Find where the given text appears and provide that cell's center as (X, Y) coordinate. 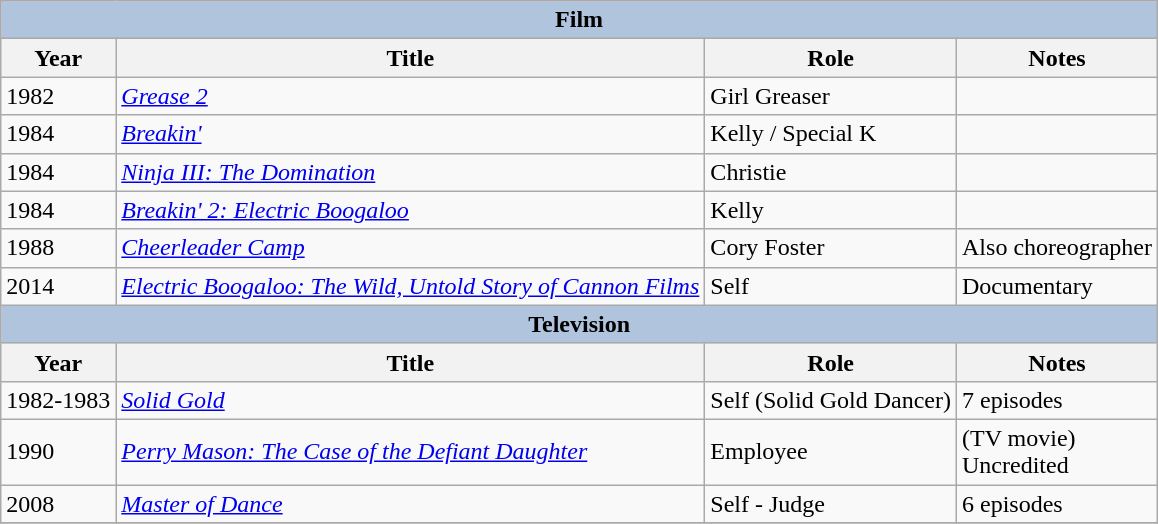
Christie (831, 172)
1988 (58, 248)
Solid Gold (410, 400)
Breakin' 2: Electric Boogaloo (410, 210)
Breakin' (410, 134)
1982 (58, 96)
Kelly (831, 210)
Ninja III: The Domination (410, 172)
Self (831, 286)
1990 (58, 452)
(TV movie)Uncredited (1058, 452)
Also choreographer (1058, 248)
2014 (58, 286)
Kelly / Special K (831, 134)
6 episodes (1058, 503)
Self (Solid Gold Dancer) (831, 400)
Grease 2 (410, 96)
7 episodes (1058, 400)
Master of Dance (410, 503)
Self - Judge (831, 503)
Film (580, 20)
Perry Mason: The Case of the Defiant Daughter (410, 452)
Electric Boogaloo: The Wild, Untold Story of Cannon Films (410, 286)
2008 (58, 503)
Cheerleader Camp (410, 248)
Cory Foster (831, 248)
Television (580, 324)
Employee (831, 452)
Documentary (1058, 286)
Girl Greaser (831, 96)
1982-1983 (58, 400)
